Search for the cell housing the specified text and yield its (X, Y) center coordinate. 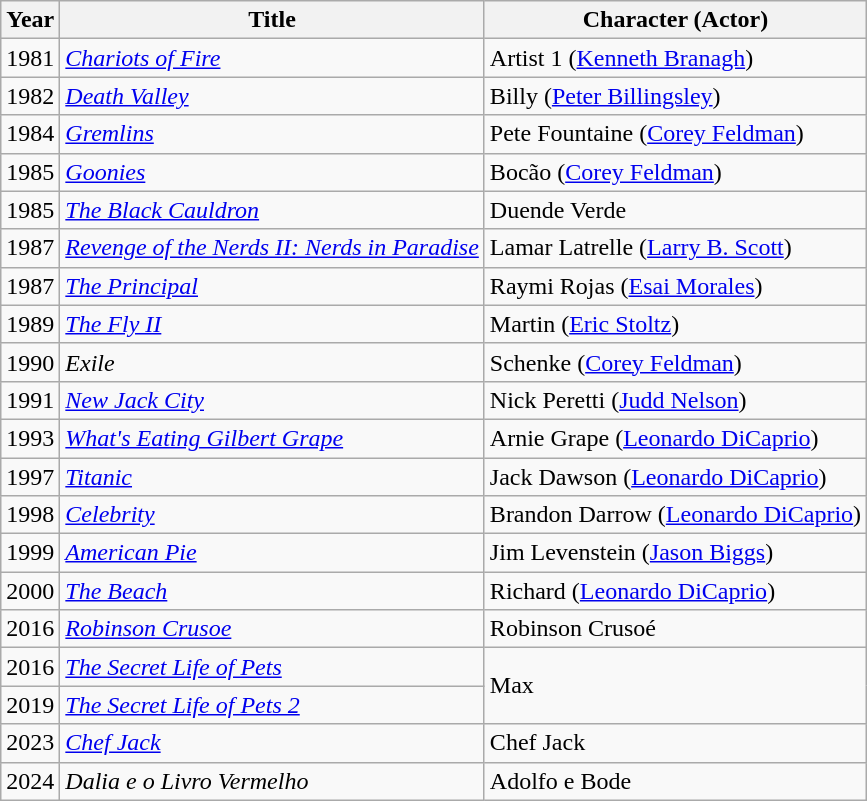
The Secret Life of Pets (272, 667)
Billy (Peter Billingsley) (675, 96)
Title (272, 20)
Duende Verde (675, 210)
Goonies (272, 172)
American Pie (272, 553)
1998 (30, 515)
Nick Peretti (Judd Nelson) (675, 400)
Jack Dawson (Leonardo DiCaprio) (675, 477)
1984 (30, 134)
1997 (30, 477)
Revenge of the Nerds II: Nerds in Paradise (272, 248)
2000 (30, 591)
1981 (30, 58)
Year (30, 20)
Robinson Crusoe (272, 629)
Chariots of Fire (272, 58)
Brandon Darrow (Leonardo DiCaprio) (675, 515)
Lamar Latrelle (Larry B. Scott) (675, 248)
2019 (30, 705)
Gremlins (272, 134)
Raymi Rojas (Esai Morales) (675, 286)
1999 (30, 553)
Character (Actor) (675, 20)
The Secret Life of Pets 2 (272, 705)
Death Valley (272, 96)
Richard (Leonardo DiCaprio) (675, 591)
Dalia e o Livro Vermelho (272, 781)
Titanic (272, 477)
The Fly II (272, 324)
The Principal (272, 286)
1991 (30, 400)
Robinson Crusoé (675, 629)
2023 (30, 743)
1990 (30, 362)
Exile (272, 362)
What's Eating Gilbert Grape (272, 438)
1982 (30, 96)
Adolfo e Bode (675, 781)
New Jack City (272, 400)
Schenke (Corey Feldman) (675, 362)
Celebrity (272, 515)
Martin (Eric Stoltz) (675, 324)
Pete Fountaine (Corey Feldman) (675, 134)
Max (675, 686)
Jim Levenstein (Jason Biggs) (675, 553)
The Black Cauldron (272, 210)
1989 (30, 324)
Bocão (Corey Feldman) (675, 172)
1993 (30, 438)
Artist 1 (Kenneth Branagh) (675, 58)
2024 (30, 781)
The Beach (272, 591)
Arnie Grape (Leonardo DiCaprio) (675, 438)
